Detect which cell encompasses the target text, then output its [x, y] center coordinate. 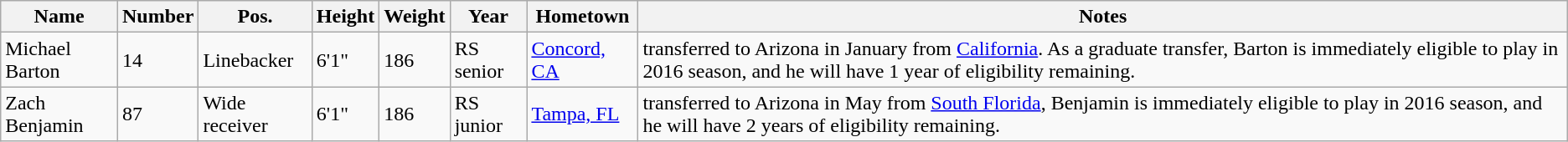
87 [157, 114]
RS junior [488, 114]
Name [59, 17]
Zach Benjamin [59, 114]
Linebacker [255, 60]
Notes [1102, 17]
Michael Barton [59, 60]
Concord, CA [583, 60]
RS senior [488, 60]
Weight [415, 17]
Height [345, 17]
14 [157, 60]
Year [488, 17]
Hometown [583, 17]
Number [157, 17]
Wide receiver [255, 114]
Pos. [255, 17]
Tampa, FL [583, 114]
